Detect which cell encompasses the target text, then output its [x, y] center coordinate. 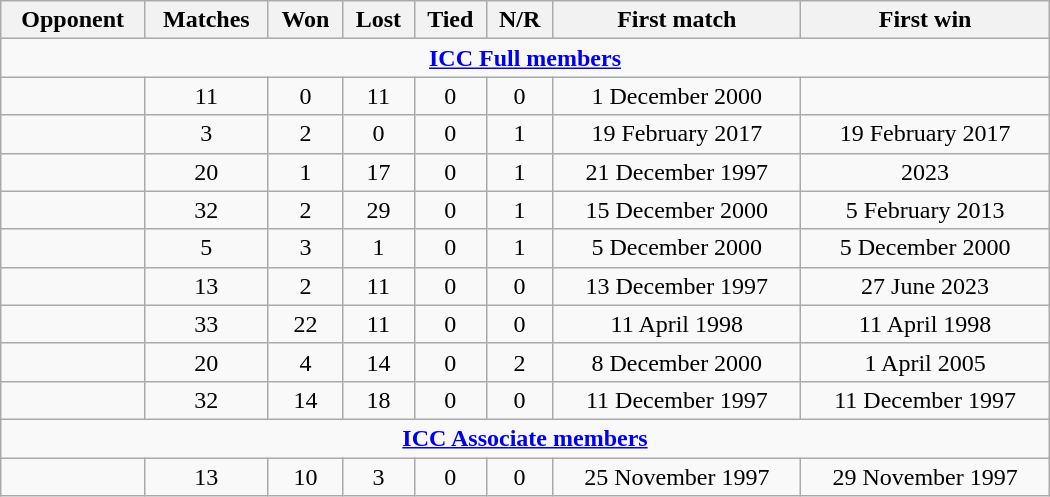
1 April 2005 [925, 362]
33 [207, 324]
29 [378, 210]
5 [207, 248]
1 December 2000 [677, 96]
21 December 1997 [677, 172]
13 December 1997 [677, 286]
10 [306, 477]
Lost [378, 20]
Won [306, 20]
8 December 2000 [677, 362]
Tied [450, 20]
2023 [925, 172]
22 [306, 324]
4 [306, 362]
25 November 1997 [677, 477]
First match [677, 20]
ICC Associate members [525, 438]
17 [378, 172]
27 June 2023 [925, 286]
Opponent [73, 20]
ICC Full members [525, 58]
Matches [207, 20]
15 December 2000 [677, 210]
First win [925, 20]
5 February 2013 [925, 210]
N/R [519, 20]
18 [378, 400]
29 November 1997 [925, 477]
